Pinpoint the cell where the given text exists, returning its (X, Y) midpoint coordinate. 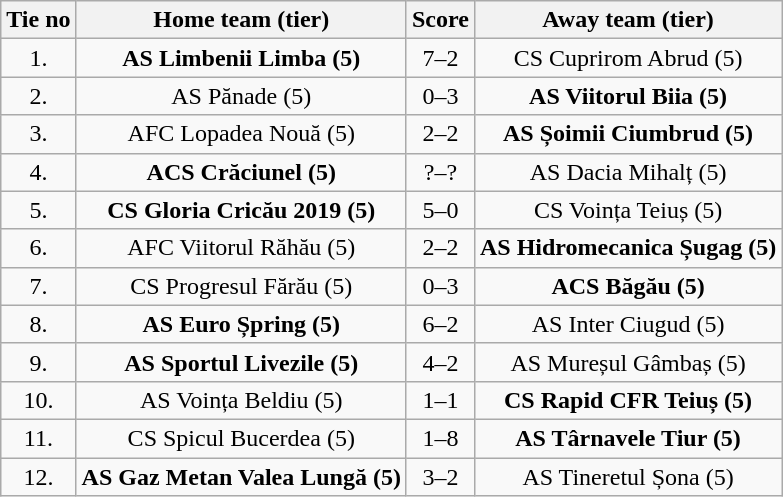
AFC Viitorul Răhău (5) (241, 248)
9. (38, 362)
7–2 (440, 58)
3. (38, 134)
AS Dacia Mihalț (5) (628, 172)
AS Sportul Livezile (5) (241, 362)
ACS Crăciunel (5) (241, 172)
AS Limbenii Limba (5) (241, 58)
AS Șoimii Ciumbrud (5) (628, 134)
AS Mureșul Gâmbaș (5) (628, 362)
4. (38, 172)
AS Inter Ciugud (5) (628, 324)
CS Voința Teiuș (5) (628, 210)
CS Cuprirom Abrud (5) (628, 58)
AS Târnavele Tiur (5) (628, 438)
10. (38, 400)
CS Rapid CFR Teiuș (5) (628, 400)
Away team (tier) (628, 20)
12. (38, 477)
7. (38, 286)
5. (38, 210)
AS Euro Șpring (5) (241, 324)
?–? (440, 172)
2. (38, 96)
6–2 (440, 324)
AS Gaz Metan Valea Lungă (5) (241, 477)
1–1 (440, 400)
1. (38, 58)
3–2 (440, 477)
AS Tineretul Șona (5) (628, 477)
AS Hidromecanica Șugag (5) (628, 248)
Score (440, 20)
1–8 (440, 438)
Home team (tier) (241, 20)
ACS Băgău (5) (628, 286)
AS Viitorul Biia (5) (628, 96)
AFC Lopadea Nouă (5) (241, 134)
CS Gloria Cricău 2019 (5) (241, 210)
5–0 (440, 210)
AS Pănade (5) (241, 96)
AS Voința Beldiu (5) (241, 400)
6. (38, 248)
Tie no (38, 20)
CS Progresul Fărău (5) (241, 286)
CS Spicul Bucerdea (5) (241, 438)
8. (38, 324)
11. (38, 438)
4–2 (440, 362)
